Locate the cell with the specified text and output its (x, y) center coordinate. 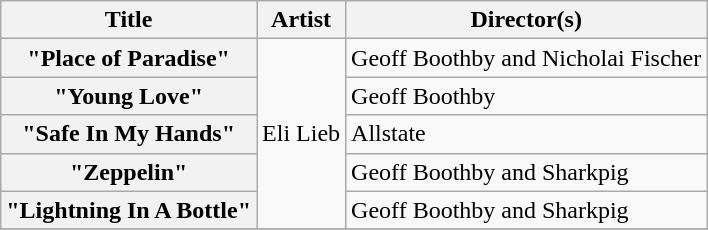
Title (129, 20)
Eli Lieb (302, 134)
Allstate (526, 134)
"Place of Paradise" (129, 58)
Director(s) (526, 20)
"Safe In My Hands" (129, 134)
"Zeppelin" (129, 172)
Artist (302, 20)
"Young Love" (129, 96)
Geoff Boothby and Nicholai Fischer (526, 58)
Geoff Boothby (526, 96)
"Lightning In A Bottle" (129, 210)
